Pinpoint the cell where the given text exists, returning its (x, y) midpoint coordinate. 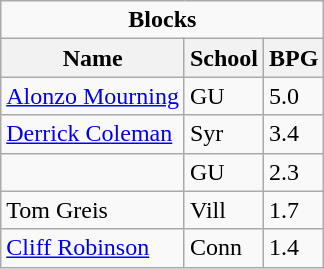
1.7 (294, 210)
Tom Greis (93, 210)
School (224, 58)
Name (93, 58)
Derrick Coleman (93, 134)
Syr (224, 134)
1.4 (294, 248)
2.3 (294, 172)
Cliff Robinson (93, 248)
Conn (224, 248)
5.0 (294, 96)
BPG (294, 58)
3.4 (294, 134)
Vill (224, 210)
Blocks (162, 20)
Alonzo Mourning (93, 96)
